Capture the cell that displays the provided text and extract its (X, Y) central coordinate. 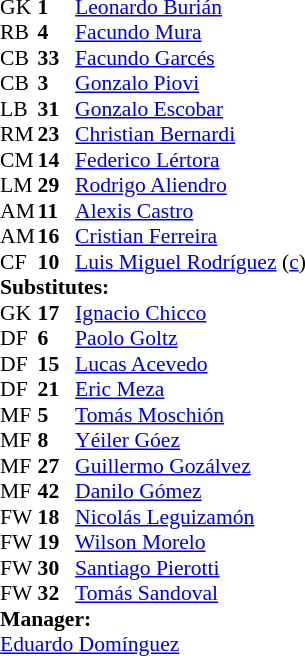
RM (19, 135)
CF (19, 262)
29 (57, 185)
5 (57, 415)
RB (19, 33)
GK (19, 313)
16 (57, 237)
6 (57, 339)
30 (57, 568)
32 (57, 593)
CM (19, 160)
19 (57, 543)
11 (57, 211)
10 (57, 262)
18 (57, 517)
33 (57, 58)
31 (57, 109)
LM (19, 185)
21 (57, 389)
17 (57, 313)
27 (57, 466)
42 (57, 491)
4 (57, 33)
15 (57, 364)
3 (57, 83)
14 (57, 160)
LB (19, 109)
23 (57, 135)
8 (57, 441)
